Output the (x, y) coordinate of the center of the cell containing the given text.  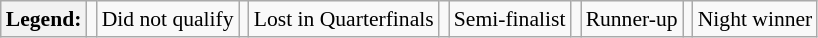
Did not qualify (168, 19)
Semi-finalist (510, 19)
Runner-up (632, 19)
Legend: (44, 19)
Night winner (756, 19)
Lost in Quarterfinals (344, 19)
